Pinpoint the cell where the given text exists, returning its (X, Y) midpoint coordinate. 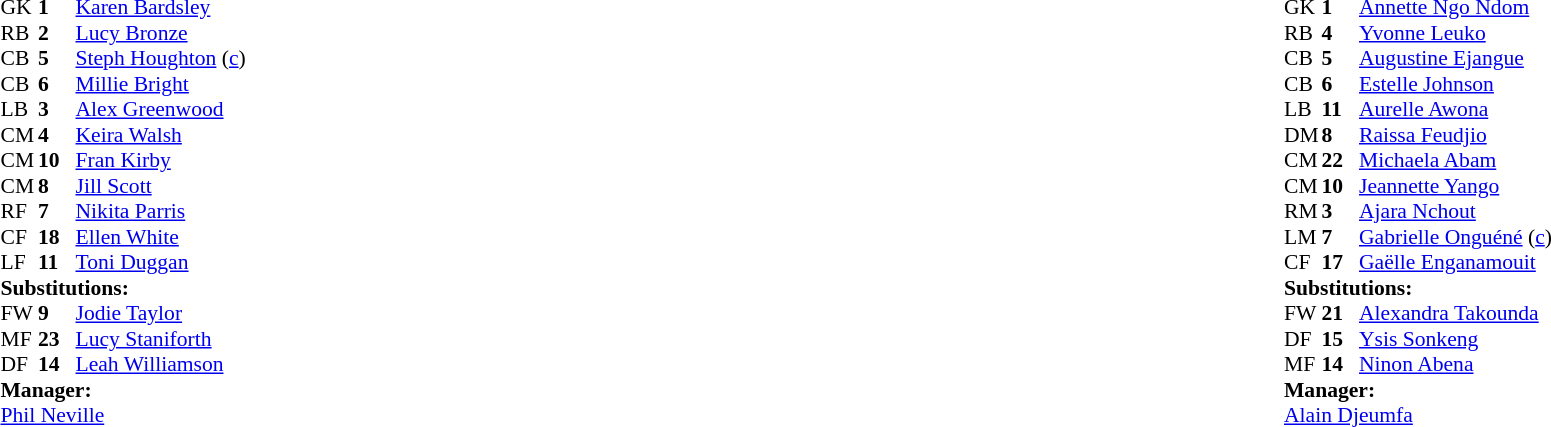
Keira Walsh (161, 135)
18 (57, 237)
Lucy Bronze (161, 33)
9 (57, 313)
Lucy Staniforth (161, 339)
LF (19, 263)
23 (57, 339)
RF (19, 211)
Manager: (122, 390)
Toni Duggan (161, 263)
LM (1303, 237)
Jodie Taylor (161, 313)
DM (1303, 135)
Leah Williamson (161, 365)
Jill Scott (161, 186)
Fran Kirby (161, 161)
15 (1340, 339)
Alex Greenwood (161, 109)
Ellen White (161, 237)
Substitutions: (122, 288)
21 (1340, 313)
Nikita Parris (161, 211)
2 (57, 33)
22 (1340, 161)
Steph Houghton (c) (161, 59)
RM (1303, 211)
Millie Bright (161, 84)
17 (1340, 263)
